Scan for the cell matching the given text and deliver its (x, y) coordinate at center. 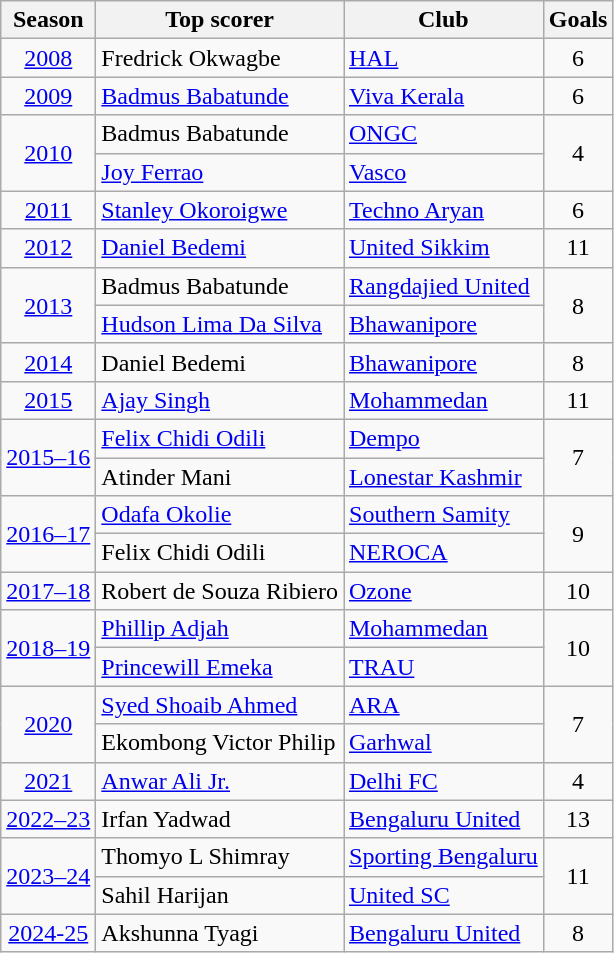
Rangdajied United (444, 286)
Techno Aryan (444, 210)
Robert de Souza Ribiero (220, 591)
2012 (48, 248)
Anwar Ali Jr. (220, 781)
13 (578, 819)
Viva Kerala (444, 96)
Garhwal (444, 743)
Fredrick Okwagbe (220, 58)
2015 (48, 400)
ONGC (444, 134)
HAL (444, 58)
Delhi FC (444, 781)
Goals (578, 20)
Atinder Mani (220, 477)
Sahil Harijan (220, 895)
United Sikkim (444, 248)
2018–19 (48, 648)
United SC (444, 895)
Ajay Singh (220, 400)
Club (444, 20)
2022–23 (48, 819)
Syed Shoaib Ahmed (220, 705)
Hudson Lima Da Silva (220, 324)
2017–18 (48, 591)
2024-25 (48, 933)
2014 (48, 362)
2023–24 (48, 876)
2016–17 (48, 534)
Top scorer (220, 20)
2021 (48, 781)
Stanley Okoroigwe (220, 210)
Ekombong Victor Philip (220, 743)
9 (578, 534)
2011 (48, 210)
2010 (48, 153)
Vasco (444, 172)
2008 (48, 58)
Irfan Yadwad (220, 819)
Princewill Emeka (220, 667)
Season (48, 20)
Sporting Bengaluru (444, 857)
TRAU (444, 667)
NEROCA (444, 553)
Dempo (444, 438)
Southern Samity (444, 515)
Phillip Adjah (220, 629)
Lonestar Kashmir (444, 477)
Ozone (444, 591)
Thomyo L Shimray (220, 857)
Akshunna Tyagi (220, 933)
2009 (48, 96)
Joy Ferrao (220, 172)
ARA (444, 705)
Odafa Okolie (220, 515)
2020 (48, 724)
2013 (48, 305)
2015–16 (48, 457)
